From the cell containing the given text, extract its center point as [X, Y] coordinate. 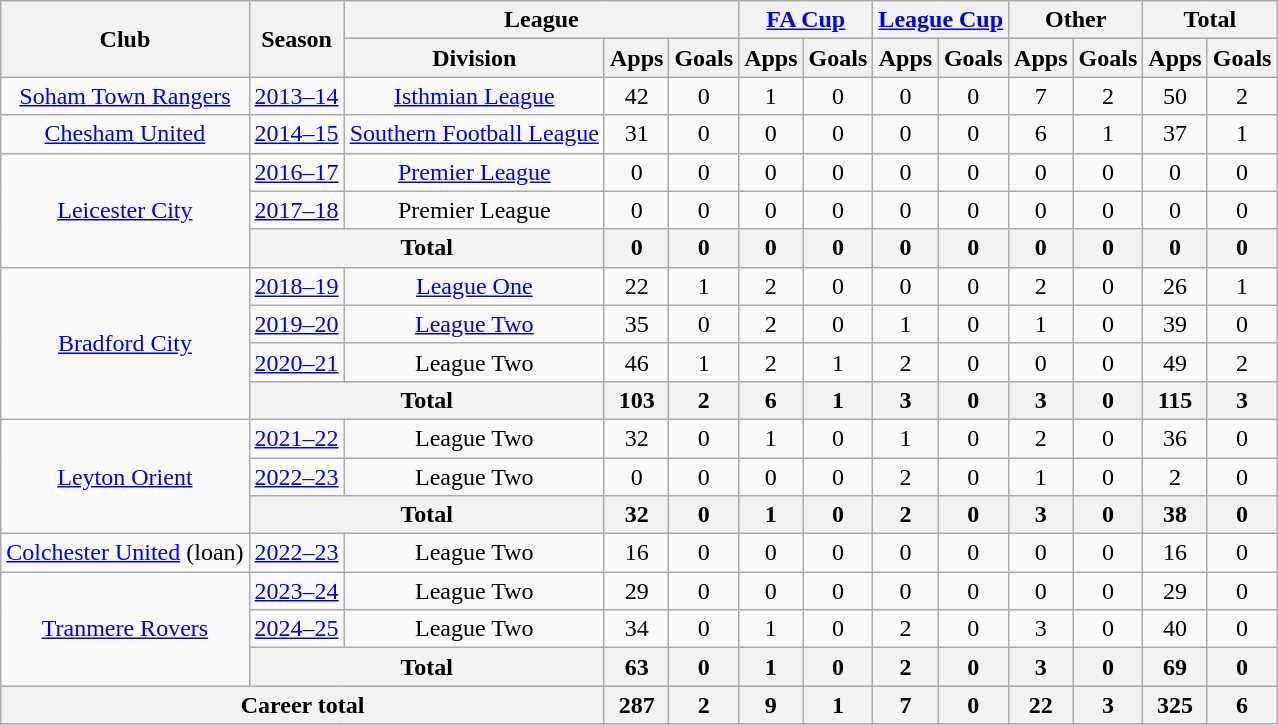
69 [1175, 667]
2020–21 [296, 362]
Southern Football League [474, 134]
Bradford City [125, 343]
FA Cup [806, 20]
35 [636, 324]
Other [1076, 20]
2021–22 [296, 438]
39 [1175, 324]
42 [636, 96]
2014–15 [296, 134]
Career total [303, 705]
2019–20 [296, 324]
9 [771, 705]
36 [1175, 438]
Isthmian League [474, 96]
63 [636, 667]
Leicester City [125, 210]
325 [1175, 705]
50 [1175, 96]
2013–14 [296, 96]
31 [636, 134]
46 [636, 362]
103 [636, 400]
2023–24 [296, 591]
287 [636, 705]
Division [474, 58]
Leyton Orient [125, 476]
2016–17 [296, 172]
Chesham United [125, 134]
115 [1175, 400]
34 [636, 629]
40 [1175, 629]
Club [125, 39]
37 [1175, 134]
Season [296, 39]
League [542, 20]
2018–19 [296, 286]
Colchester United (loan) [125, 553]
2017–18 [296, 210]
League One [474, 286]
38 [1175, 515]
Tranmere Rovers [125, 629]
Soham Town Rangers [125, 96]
49 [1175, 362]
2024–25 [296, 629]
League Cup [941, 20]
26 [1175, 286]
